Identify which cell holds the provided text, then report its [X, Y] central coordinate. 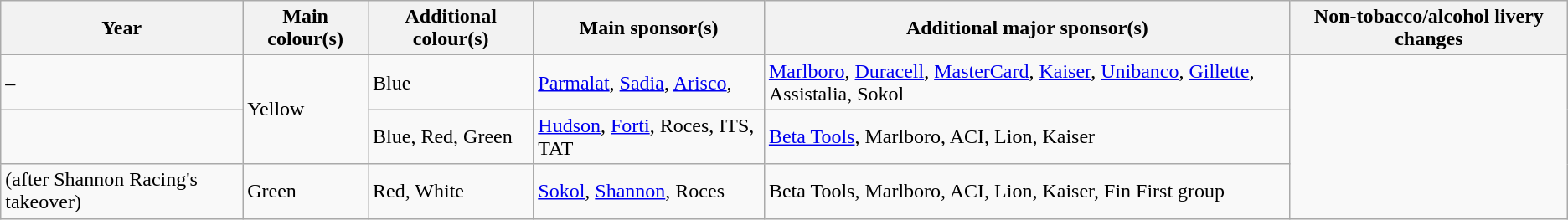
Blue, Red, Green [451, 137]
(after Shannon Racing's takeover) [122, 191]
Additional major sponsor(s) [1027, 28]
Main colour(s) [306, 28]
Sokol, Shannon, Roces [649, 191]
Additional colour(s) [451, 28]
Non-tobacco/alcohol livery changes [1429, 28]
Yellow [306, 110]
Blue [451, 82]
Beta Tools, Marlboro, ACI, Lion, Kaiser [1027, 137]
Marlboro, Duracell, MasterCard, Kaiser, Unibanco, Gillette, Assistalia, Sokol [1027, 82]
Beta Tools, Marlboro, ACI, Lion, Kaiser, Fin First group [1027, 191]
Parmalat, Sadia, Arisco, [649, 82]
Hudson, Forti, Roces, ITS, TAT [649, 137]
Main sponsor(s) [649, 28]
– [122, 82]
Green [306, 191]
Year [122, 28]
Red, White [451, 191]
